Determine the [x, y] coordinate at the center of the cell enclosing the given text.  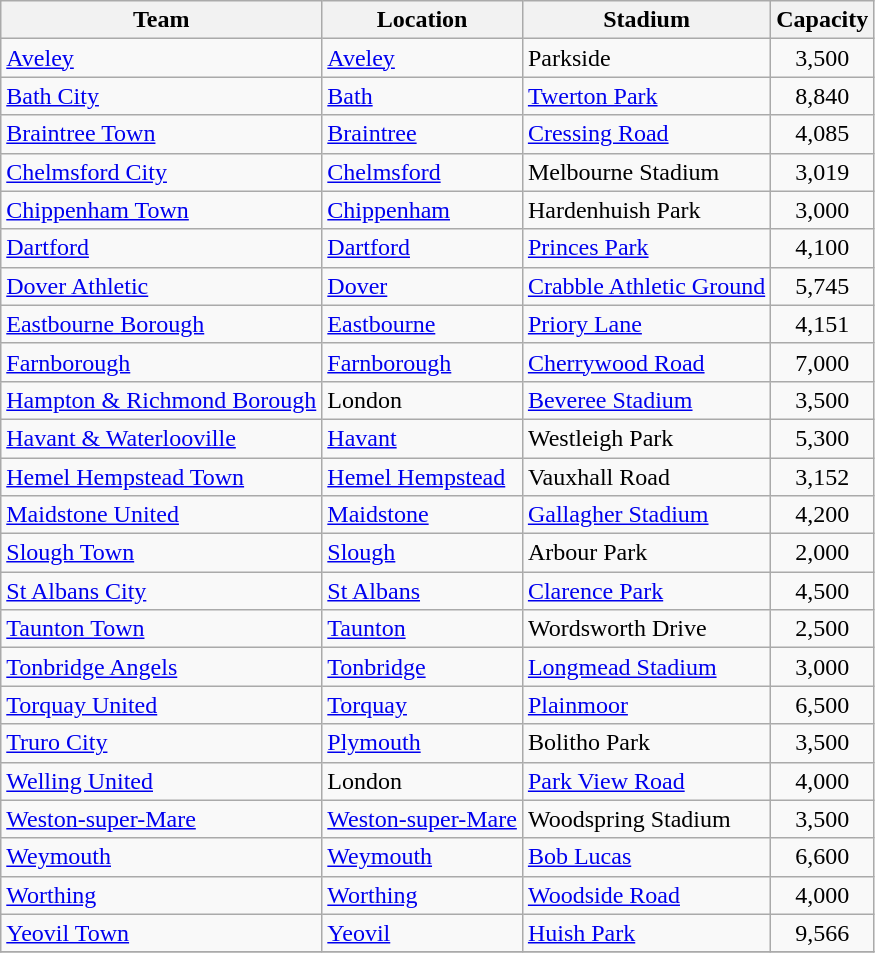
Woodspring Stadium [646, 819]
Vauxhall Road [646, 477]
Wordsworth Drive [646, 629]
4,100 [822, 248]
6,600 [822, 857]
Priory Lane [646, 324]
Truro City [162, 743]
2,000 [822, 553]
Slough [422, 553]
Hemel Hempstead [422, 477]
Maidstone [422, 515]
Bath [422, 96]
Chelmsford City [162, 172]
Hampton & Richmond Borough [162, 400]
5,745 [822, 286]
Melbourne Stadium [646, 172]
Welling United [162, 781]
Team [162, 20]
3,019 [822, 172]
Tonbridge Angels [162, 667]
Parkside [646, 58]
Plymouth [422, 743]
Dover Athletic [162, 286]
7,000 [822, 362]
Hardenhuish Park [646, 210]
Havant [422, 438]
Beveree Stadium [646, 400]
Cherrywood Road [646, 362]
Eastbourne Borough [162, 324]
Eastbourne [422, 324]
St Albans [422, 591]
Taunton Town [162, 629]
6,500 [822, 705]
Maidstone United [162, 515]
Park View Road [646, 781]
Stadium [646, 20]
4,200 [822, 515]
Chelmsford [422, 172]
Taunton [422, 629]
Twerton Park [646, 96]
Hemel Hempstead Town [162, 477]
Dover [422, 286]
Princes Park [646, 248]
4,085 [822, 134]
Longmead Stadium [646, 667]
Bath City [162, 96]
Slough Town [162, 553]
Torquay [422, 705]
Tonbridge [422, 667]
Bolitho Park [646, 743]
Braintree Town [162, 134]
Havant & Waterlooville [162, 438]
Westleigh Park [646, 438]
Chippenham [422, 210]
5,300 [822, 438]
8,840 [822, 96]
Chippenham Town [162, 210]
Braintree [422, 134]
Yeovil Town [162, 933]
Location [422, 20]
2,500 [822, 629]
Gallagher Stadium [646, 515]
9,566 [822, 933]
Cressing Road [646, 134]
Capacity [822, 20]
Crabble Athletic Ground [646, 286]
Huish Park [646, 933]
Plainmoor [646, 705]
4,500 [822, 591]
3,152 [822, 477]
St Albans City [162, 591]
Clarence Park [646, 591]
Yeovil [422, 933]
Arbour Park [646, 553]
Bob Lucas [646, 857]
4,151 [822, 324]
Torquay United [162, 705]
Woodside Road [646, 895]
